From the cell containing the given text, extract its center point as [X, Y] coordinate. 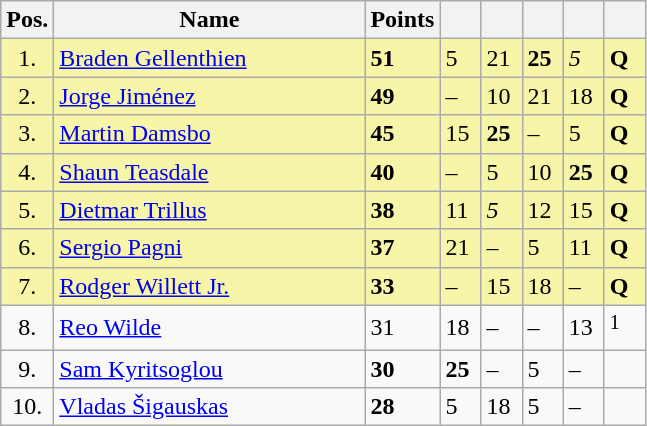
3. [28, 134]
Martin Damsbo [210, 134]
2. [28, 96]
9. [28, 369]
6. [28, 248]
38 [402, 210]
49 [402, 96]
Name [210, 20]
33 [402, 286]
Shaun Teasdale [210, 172]
Points [402, 20]
Sam Kyritsoglou [210, 369]
13 [584, 328]
1 [624, 328]
5. [28, 210]
Reo Wilde [210, 328]
37 [402, 248]
Dietmar Trillus [210, 210]
Pos. [28, 20]
12 [542, 210]
Braden Gellenthien [210, 58]
30 [402, 369]
40 [402, 172]
Jorge Jiménez [210, 96]
51 [402, 58]
10. [28, 407]
45 [402, 134]
Sergio Pagni [210, 248]
28 [402, 407]
1. [28, 58]
Rodger Willett Jr. [210, 286]
31 [402, 328]
4. [28, 172]
Vladas Šigauskas [210, 407]
8. [28, 328]
7. [28, 286]
